Return the (X, Y) coordinate for the center point of the cell that contains the specified text.  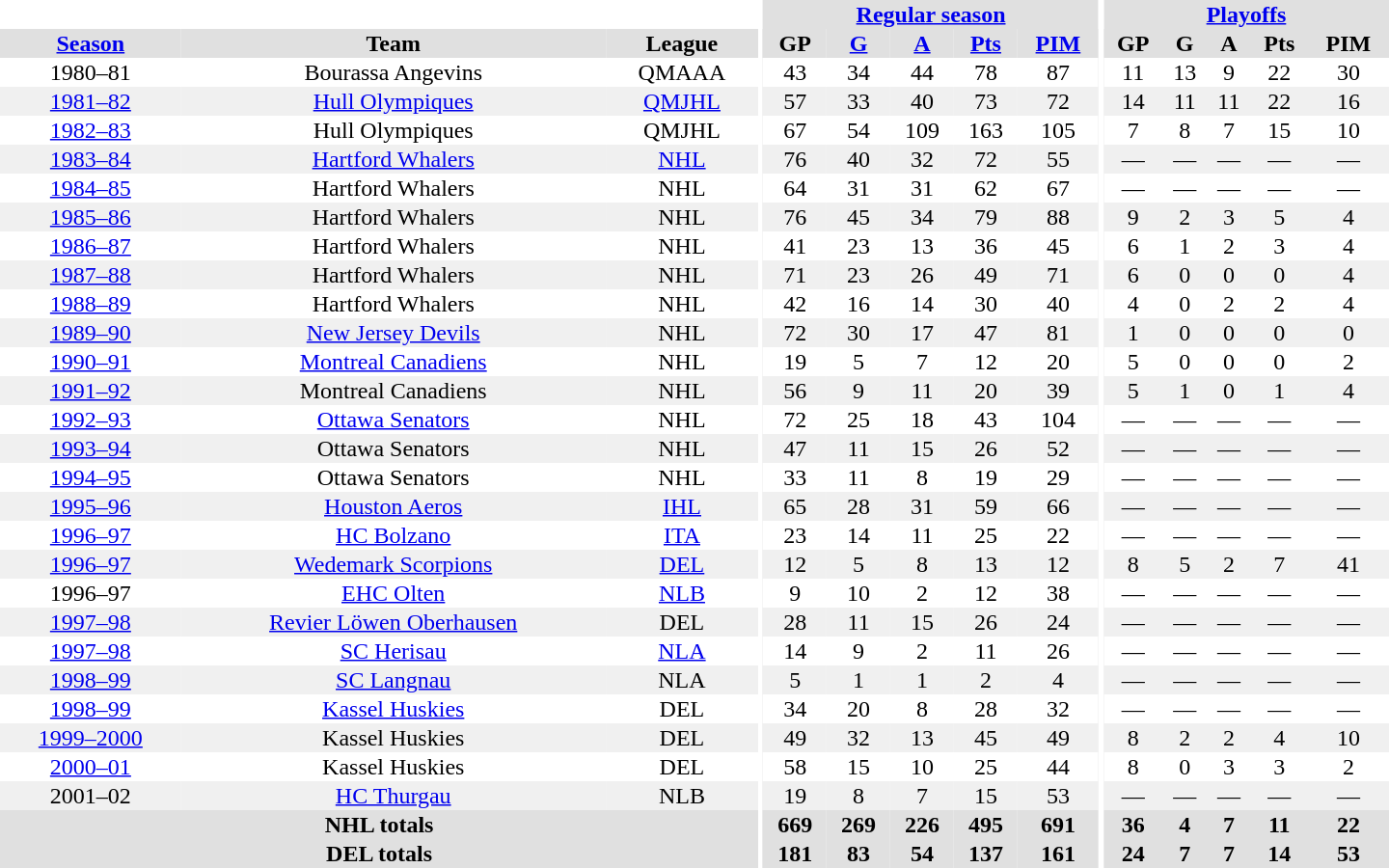
1991–92 (91, 391)
669 (795, 825)
IHL (682, 506)
Team (394, 43)
56 (795, 391)
1986–87 (91, 246)
18 (922, 420)
Playoffs (1246, 14)
New Jersey Devils (394, 333)
HC Bolzano (394, 535)
161 (1058, 854)
269 (858, 825)
1990–91 (91, 362)
105 (1058, 130)
Regular season (931, 14)
1981–82 (91, 101)
81 (1058, 333)
17 (922, 333)
1989–90 (91, 333)
Houston Aeros (394, 506)
2001–02 (91, 796)
109 (922, 130)
55 (1058, 159)
HC Thurgau (394, 796)
2000–01 (91, 767)
57 (795, 101)
104 (1058, 420)
226 (922, 825)
League (682, 43)
163 (986, 130)
73 (986, 101)
1994–95 (91, 477)
78 (986, 72)
1984–85 (91, 188)
1987–88 (91, 275)
EHC Olten (394, 593)
79 (986, 217)
Season (91, 43)
1993–94 (91, 448)
88 (1058, 217)
59 (986, 506)
42 (795, 304)
137 (986, 854)
NHL totals (379, 825)
83 (858, 854)
58 (795, 767)
1980–81 (91, 72)
SC Herisau (394, 651)
66 (1058, 506)
181 (795, 854)
1988–89 (91, 304)
ITA (682, 535)
Bourassa Angevins (394, 72)
1982–83 (91, 130)
39 (1058, 391)
1995–96 (91, 506)
87 (1058, 72)
Revier Löwen Oberhausen (394, 622)
1983–84 (91, 159)
64 (795, 188)
1992–93 (91, 420)
1999–2000 (91, 738)
65 (795, 506)
Wedemark Scorpions (394, 564)
29 (1058, 477)
DEL totals (379, 854)
SC Langnau (394, 680)
691 (1058, 825)
QMAAA (682, 72)
62 (986, 188)
1985–86 (91, 217)
495 (986, 825)
38 (1058, 593)
52 (1058, 448)
